Scan for the cell matching the given text and deliver its [X, Y] coordinate at center. 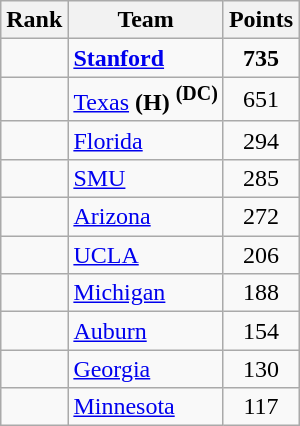
130 [260, 369]
272 [260, 217]
294 [260, 140]
188 [260, 293]
Rank [34, 20]
Points [260, 20]
117 [260, 407]
Team [146, 20]
735 [260, 58]
Auburn [146, 331]
Arizona [146, 217]
Stanford [146, 58]
285 [260, 178]
154 [260, 331]
Georgia [146, 369]
UCLA [146, 255]
Florida [146, 140]
Michigan [146, 293]
SMU [146, 178]
206 [260, 255]
651 [260, 100]
Texas (H) (DC) [146, 100]
Minnesota [146, 407]
